Find where the given text appears and provide that cell's center as (X, Y) coordinate. 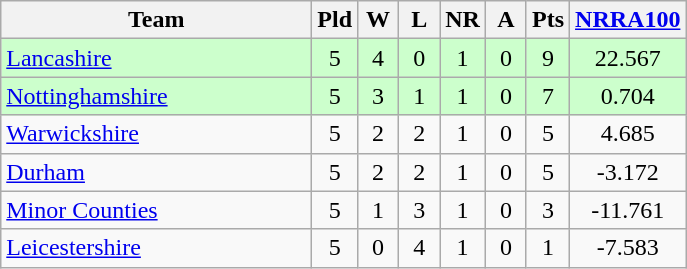
4.685 (628, 134)
Lancashire (156, 58)
-7.583 (628, 248)
Leicestershire (156, 248)
0.704 (628, 96)
-3.172 (628, 172)
Minor Counties (156, 210)
NR (463, 20)
7 (548, 96)
-11.761 (628, 210)
Warwickshire (156, 134)
22.567 (628, 58)
W (378, 20)
A (506, 20)
9 (548, 58)
Pts (548, 20)
Durham (156, 172)
NRRA100 (628, 20)
Pld (335, 20)
Nottinghamshire (156, 96)
L (420, 20)
Team (156, 20)
